Output the [X, Y] coordinate of the center of the cell containing the given text.  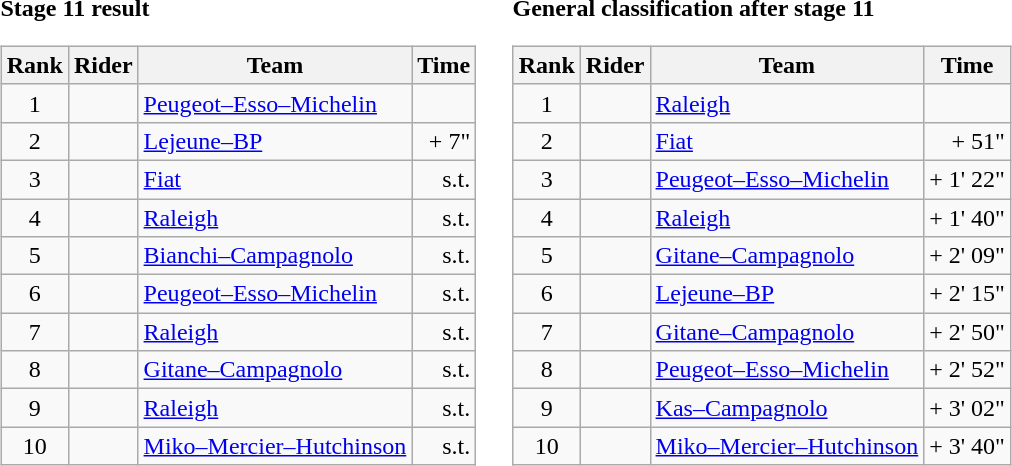
+ 1' 22" [968, 179]
+ 2' 09" [968, 256]
+ 3' 02" [968, 408]
+ 2' 50" [968, 332]
+ 2' 15" [968, 294]
+ 7" [444, 141]
+ 51" [968, 141]
Bianchi–Campagnolo [275, 256]
+ 1' 40" [968, 217]
+ 2' 52" [968, 370]
+ 3' 40" [968, 446]
Kas–Campagnolo [787, 408]
